Return the (x, y) coordinate for the center point of the cell that contains the specified text.  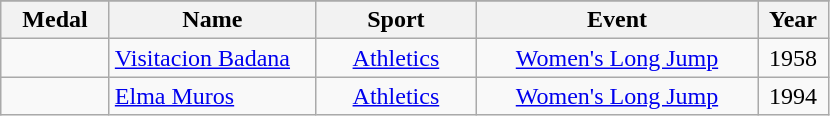
1994 (794, 96)
Event (616, 20)
Elma Muros (212, 96)
1958 (794, 58)
Name (212, 20)
Sport (396, 20)
Medal (56, 20)
Year (794, 20)
Visitacion Badana (212, 58)
